For the text-containing cell, return its midpoint in [x, y] coordinate format. 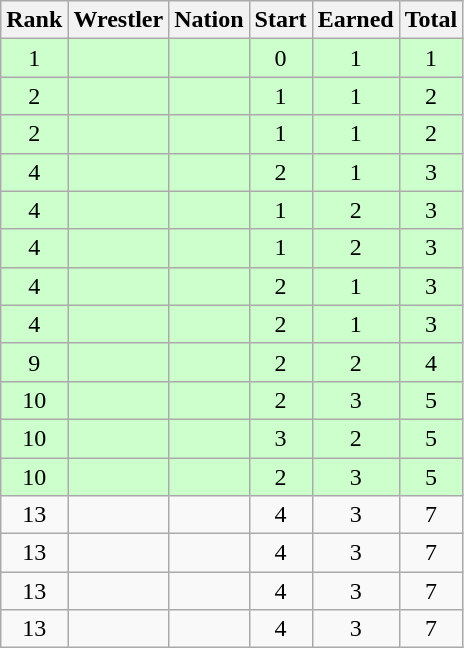
Rank [34, 20]
Nation [209, 20]
0 [280, 58]
Start [280, 20]
Earned [356, 20]
9 [34, 362]
Total [431, 20]
Wrestler [118, 20]
